Identify which cell holds the provided text, then report its (x, y) central coordinate. 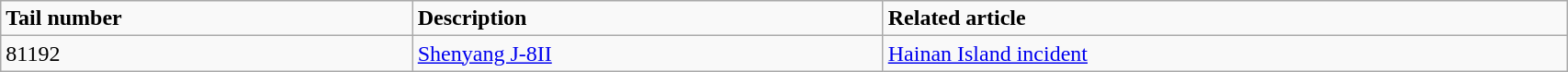
Hainan Island incident (1224, 54)
Tail number (207, 18)
Related article (1224, 18)
Description (648, 18)
81192 (207, 54)
Shenyang J-8II (648, 54)
